Capture the cell that displays the provided text and extract its (X, Y) central coordinate. 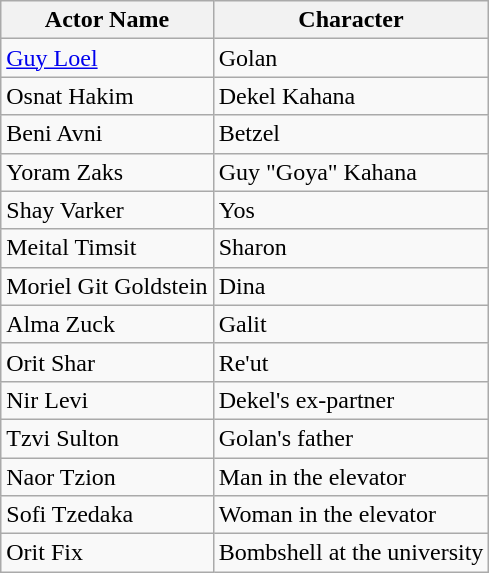
Man in the elevator (351, 477)
Dekel Kahana (351, 96)
Yoram Zaks (107, 172)
Beni Avni (107, 134)
Orit Fix (107, 553)
Dekel's ex-partner (351, 400)
Orit Shar (107, 362)
Tzvi Sulton (107, 438)
Betzel (351, 134)
Guy "Goya" Kahana (351, 172)
Nir Levi (107, 400)
Golan's father (351, 438)
Bombshell at the university (351, 553)
Yos (351, 210)
Dina (351, 286)
Osnat Hakim (107, 96)
Guy Loel (107, 58)
Woman in the elevator (351, 515)
Sharon (351, 248)
Golan (351, 58)
Re'ut (351, 362)
Galit (351, 324)
Actor Name (107, 20)
Meital Timsit (107, 248)
Sofi Tzedaka (107, 515)
Naor Tzion (107, 477)
Moriel Git Goldstein (107, 286)
Shay Varker (107, 210)
Character (351, 20)
Alma Zuck (107, 324)
